Capture the cell that displays the provided text and extract its [X, Y] central coordinate. 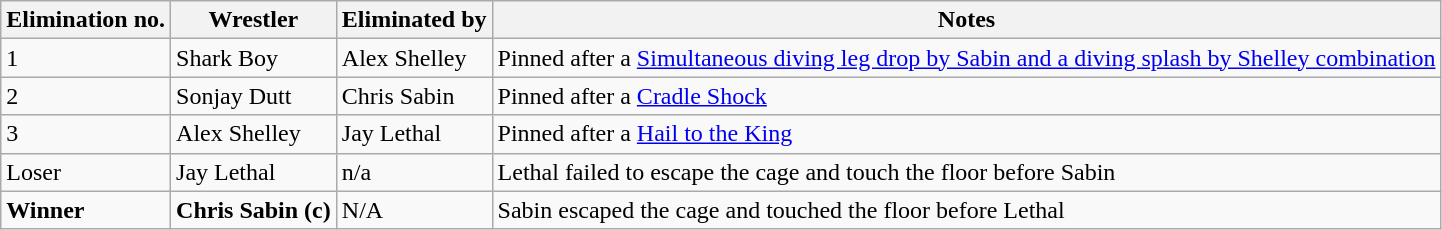
Lethal failed to escape the cage and touch the floor before Sabin [966, 172]
Wrestler [254, 20]
Pinned after a Hail to the King [966, 134]
Loser [86, 172]
Eliminated by [414, 20]
Winner [86, 210]
Shark Boy [254, 58]
n/a [414, 172]
Pinned after a Cradle Shock [966, 96]
3 [86, 134]
Elimination no. [86, 20]
1 [86, 58]
2 [86, 96]
Chris Sabin [414, 96]
Sabin escaped the cage and touched the floor before Lethal [966, 210]
Notes [966, 20]
N/A [414, 210]
Pinned after a Simultaneous diving leg drop by Sabin and a diving splash by Shelley combination [966, 58]
Sonjay Dutt [254, 96]
Chris Sabin (c) [254, 210]
